Output the (X, Y) coordinate of the center of the cell containing the given text.  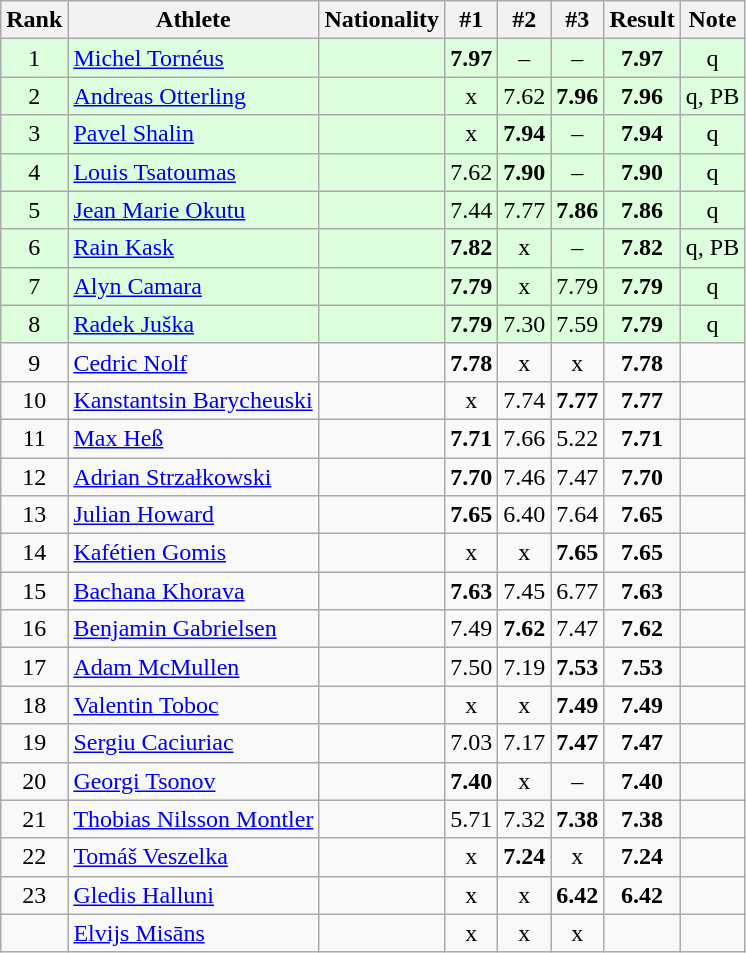
2 (34, 96)
7 (34, 286)
Athlete (194, 20)
#3 (578, 20)
5.22 (578, 438)
7.17 (524, 743)
Jean Marie Okutu (194, 210)
7.66 (524, 438)
#1 (472, 20)
19 (34, 743)
23 (34, 895)
21 (34, 819)
Sergiu Caciuriac (194, 743)
7.74 (524, 400)
Julian Howard (194, 515)
17 (34, 667)
Kafétien Gomis (194, 553)
20 (34, 781)
Georgi Tsonov (194, 781)
Result (642, 20)
1 (34, 58)
#2 (524, 20)
9 (34, 362)
6.77 (578, 591)
5 (34, 210)
7.44 (472, 210)
18 (34, 705)
Adrian Strzałkowski (194, 477)
Radek Juška (194, 324)
Elvijs Misāns (194, 933)
12 (34, 477)
5.71 (472, 819)
10 (34, 400)
7.59 (578, 324)
Michel Tornéus (194, 58)
4 (34, 172)
7.32 (524, 819)
8 (34, 324)
7.64 (578, 515)
3 (34, 134)
7.03 (472, 743)
7.19 (524, 667)
16 (34, 629)
7.30 (524, 324)
7.50 (472, 667)
Note (712, 20)
22 (34, 857)
Rain Kask (194, 248)
Nationality (382, 20)
Pavel Shalin (194, 134)
Andreas Otterling (194, 96)
Cedric Nolf (194, 362)
6 (34, 248)
Benjamin Gabrielsen (194, 629)
Kanstantsin Barycheuski (194, 400)
Tomáš Veszelka (194, 857)
Gledis Halluni (194, 895)
7.45 (524, 591)
11 (34, 438)
13 (34, 515)
7.46 (524, 477)
14 (34, 553)
Adam McMullen (194, 667)
Bachana Khorava (194, 591)
6.40 (524, 515)
Rank (34, 20)
Alyn Camara (194, 286)
15 (34, 591)
Max Heß (194, 438)
Valentin Toboc (194, 705)
Thobias Nilsson Montler (194, 819)
Louis Tsatoumas (194, 172)
